Pinpoint the cell where the given text exists, returning its (X, Y) midpoint coordinate. 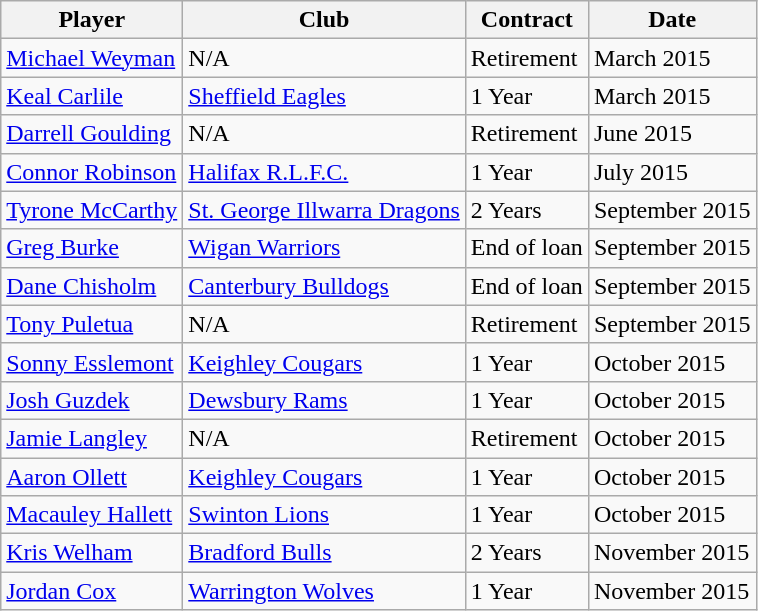
Darrell Goulding (92, 134)
Contract (526, 20)
Macauley Hallett (92, 515)
Player (92, 20)
Halifax R.L.F.C. (324, 172)
Connor Robinson (92, 172)
June 2015 (672, 134)
Sonny Esslemont (92, 362)
Swinton Lions (324, 515)
Michael Weyman (92, 58)
Keal Carlile (92, 96)
Dewsbury Rams (324, 400)
Kris Welham (92, 553)
Aaron Ollett (92, 477)
Dane Chisholm (92, 286)
July 2015 (672, 172)
Tyrone McCarthy (92, 210)
Sheffield Eagles (324, 96)
Jordan Cox (92, 591)
Club (324, 20)
Josh Guzdek (92, 400)
Canterbury Bulldogs (324, 286)
Bradford Bulls (324, 553)
Wigan Warriors (324, 248)
St. George Illwarra Dragons (324, 210)
Jamie Langley (92, 438)
Tony Puletua (92, 324)
Warrington Wolves (324, 591)
Date (672, 20)
Greg Burke (92, 248)
